Extract the [X, Y] coordinate from the center of the cell holding the provided text.  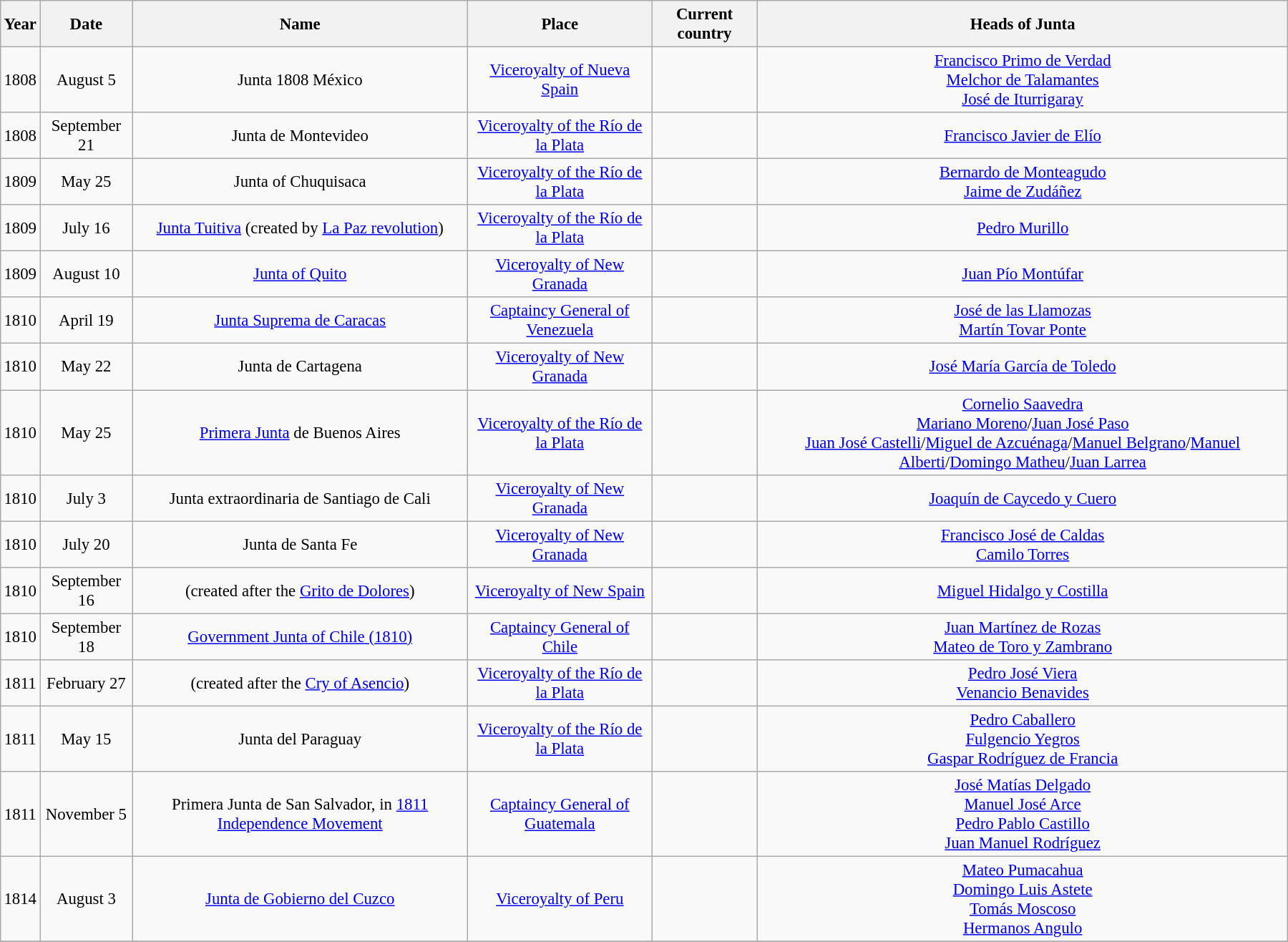
May 22 [86, 366]
Captaincy General of Guatemala [560, 815]
Primera Junta de Buenos Aires [299, 432]
November 5 [86, 815]
Year [20, 24]
July 3 [86, 498]
September 21 [86, 136]
Date [86, 24]
May 15 [86, 739]
José Matías DelgadoManuel José ArcePedro Pablo CastilloJuan Manuel Rodríguez [1022, 815]
July 20 [86, 544]
Junta de Santa Fe [299, 544]
August 3 [86, 899]
Pedro Murillo [1022, 228]
Viceroyalty of Nueva Spain [560, 80]
Current country [705, 24]
Name [299, 24]
February 27 [86, 683]
Junta del Paraguay [299, 739]
Francisco Primo de VerdadMelchor de TalamantesJosé de Iturrigaray [1022, 80]
Junta 1808 México [299, 80]
July 16 [86, 228]
Junta Tuitiva (created by La Paz revolution) [299, 228]
Heads of Junta [1022, 24]
Francisco José de CaldasCamilo Torres [1022, 544]
September 18 [86, 637]
Junta of Quito [299, 275]
Junta extraordinaria de Santiago de Cali [299, 498]
Government Junta of Chile (1810) [299, 637]
Juan Martínez de RozasMateo de Toro y Zambrano [1022, 637]
Mateo PumacahuaDomingo Luis AsteteTomás MoscosoHermanos Angulo [1022, 899]
Captaincy General of Venezuela [560, 321]
August 10 [86, 275]
Junta de Cartagena [299, 366]
1814 [20, 899]
Captaincy General of Chile [560, 637]
(created after the Cry of Asencio) [299, 683]
José María García de Toledo [1022, 366]
April 19 [86, 321]
Cornelio SaavedraMariano Moreno/Juan José PasoJuan José Castelli/Miguel de Azcuénaga/Manuel Belgrano/Manuel Alberti/Domingo Matheu/Juan Larrea [1022, 432]
Pedro CaballeroFulgencio YegrosGaspar Rodríguez de Francia [1022, 739]
Junta de Gobierno del Cuzco [299, 899]
Francisco Javier de Elío [1022, 136]
Bernardo de MonteagudoJaime de Zudáñez [1022, 182]
August 5 [86, 80]
José de las LlamozasMartín Tovar Ponte [1022, 321]
Viceroyalty of Peru [560, 899]
Junta Suprema de Caracas [299, 321]
Junta de Montevideo [299, 136]
(created after the Grito de Dolores) [299, 590]
Place [560, 24]
Viceroyalty of New Spain [560, 590]
Joaquín de Caycedo y Cuero [1022, 498]
Pedro José VieraVenancio Benavides [1022, 683]
Juan Pío Montúfar [1022, 275]
September 16 [86, 590]
Junta of Chuquisaca [299, 182]
Primera Junta de San Salvador, in 1811 Independence Movement [299, 815]
Miguel Hidalgo y Costilla [1022, 590]
